From the cell containing the given text, extract its center point as [x, y] coordinate. 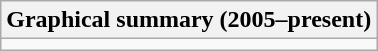
Graphical summary (2005–present) [189, 20]
